From the cell containing the given text, extract its center point as [X, Y] coordinate. 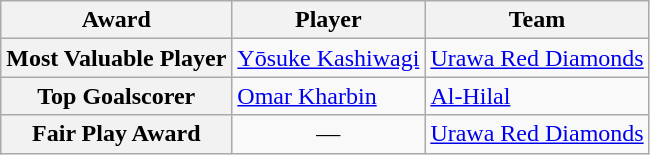
— [328, 134]
Yōsuke Kashiwagi [328, 58]
Award [116, 20]
Top Goalscorer [116, 96]
Most Valuable Player [116, 58]
Player [328, 20]
Fair Play Award [116, 134]
Team [537, 20]
Al-Hilal [537, 96]
Omar Kharbin [328, 96]
